From the cell containing the given text, extract its center point as (x, y) coordinate. 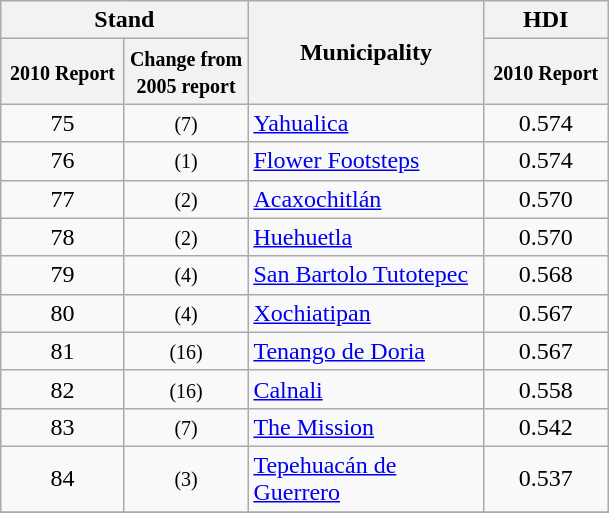
San Bartolo Tutotepec (366, 275)
Change from 2005 report (186, 72)
Flower Footsteps (366, 161)
Calnali (366, 389)
80 (63, 313)
82 (63, 389)
79 (63, 275)
84 (63, 478)
0.568 (546, 275)
Tepehuacán de Guerrero (366, 478)
75 (63, 123)
Huehuetla (366, 237)
83 (63, 427)
Xochiatipan (366, 313)
0.537 (546, 478)
Acaxochitlán (366, 199)
0.542 (546, 427)
76 (63, 161)
78 (63, 237)
Yahualica (366, 123)
Municipality (366, 52)
81 (63, 351)
0.558 (546, 389)
(3) (186, 478)
(1) (186, 161)
HDI (546, 20)
Stand (124, 20)
77 (63, 199)
Tenango de Doria (366, 351)
The Mission (366, 427)
